Detect which cell encompasses the target text, then output its (X, Y) center coordinate. 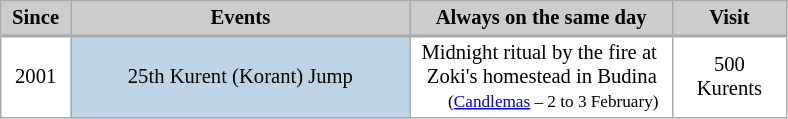
Visit (730, 17)
25th Kurent (Korant) Jump (240, 76)
Midnight ritual by the fire at Zoki's homestead in Budina (Candlemas – 2 to 3 February) (541, 76)
2001 (36, 76)
Since (36, 17)
500Kurents (730, 76)
Always on the same day (541, 17)
Events (240, 17)
